Find where the given text appears and provide that cell's center as (x, y) coordinate. 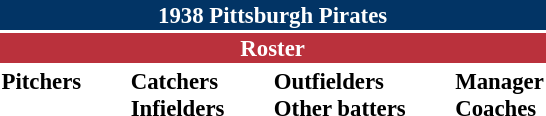
Roster (272, 48)
1938 Pittsburgh Pirates (272, 15)
